Locate the cell with the specified text and output its [X, Y] center coordinate. 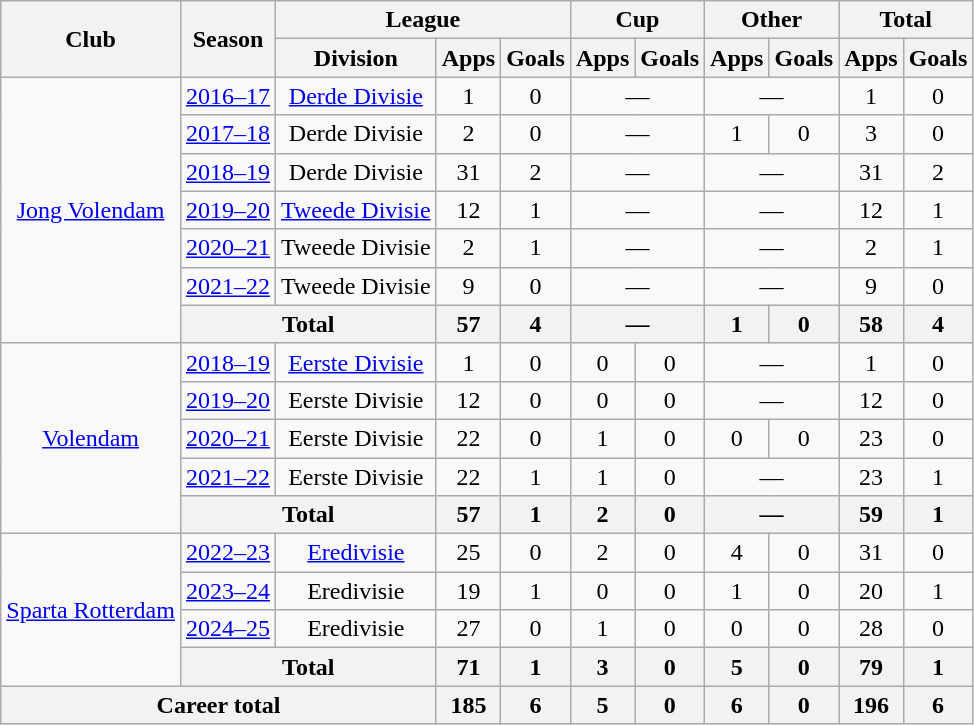
2022–23 [228, 553]
2024–25 [228, 629]
2023–24 [228, 591]
Other [772, 20]
Volendam [91, 438]
27 [468, 629]
Cup [637, 20]
28 [871, 629]
Career total [218, 705]
League [424, 20]
19 [468, 591]
2016–17 [228, 96]
71 [468, 667]
185 [468, 705]
Jong Volendam [91, 210]
Club [91, 39]
Sparta Rotterdam [91, 610]
20 [871, 591]
79 [871, 667]
Division [356, 58]
58 [871, 324]
Season [228, 39]
2017–18 [228, 134]
25 [468, 553]
59 [871, 515]
196 [871, 705]
